Capture the cell that displays the provided text and extract its [X, Y] central coordinate. 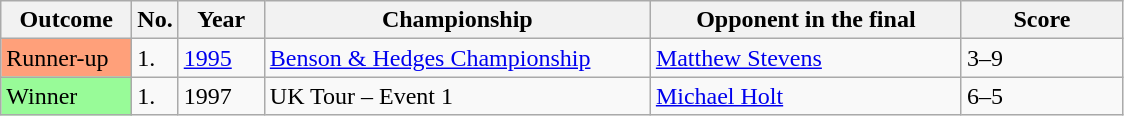
Winner [66, 96]
3–9 [1042, 58]
Matthew Stevens [806, 58]
Runner-up [66, 58]
Score [1042, 20]
Michael Holt [806, 96]
1995 [221, 58]
1997 [221, 96]
Benson & Hedges Championship [457, 58]
Year [221, 20]
No. [155, 20]
Championship [457, 20]
6–5 [1042, 96]
Opponent in the final [806, 20]
UK Tour – Event 1 [457, 96]
Outcome [66, 20]
